Return the (x, y) coordinate for the center point of the cell that contains the specified text.  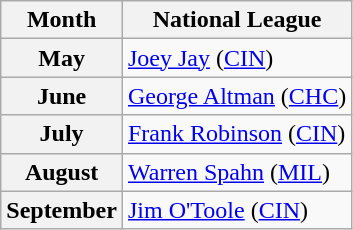
George Altman (CHC) (236, 96)
Warren Spahn (MIL) (236, 172)
July (62, 134)
August (62, 172)
Joey Jay (CIN) (236, 58)
National League (236, 20)
Month (62, 20)
June (62, 96)
May (62, 58)
Frank Robinson (CIN) (236, 134)
Jim O'Toole (CIN) (236, 210)
September (62, 210)
